Search for the cell housing the specified text and yield its (X, Y) center coordinate. 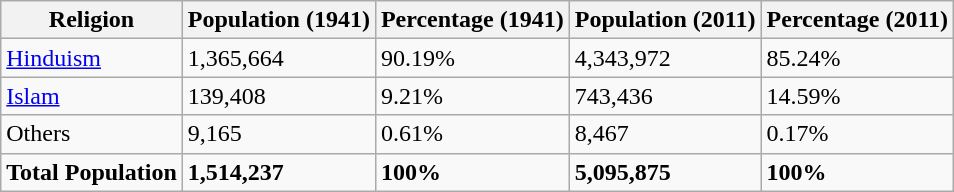
0.61% (472, 134)
0.17% (858, 134)
Others (92, 134)
4,343,972 (665, 58)
5,095,875 (665, 172)
Population (2011) (665, 20)
Percentage (2011) (858, 20)
Percentage (1941) (472, 20)
Population (1941) (278, 20)
Hinduism (92, 58)
1,514,237 (278, 172)
Total Population (92, 172)
139,408 (278, 96)
9,165 (278, 134)
Religion (92, 20)
1,365,664 (278, 58)
85.24% (858, 58)
14.59% (858, 96)
9.21% (472, 96)
8,467 (665, 134)
Islam (92, 96)
90.19% (472, 58)
743,436 (665, 96)
